Output the (x, y) coordinate of the center of the cell containing the given text.  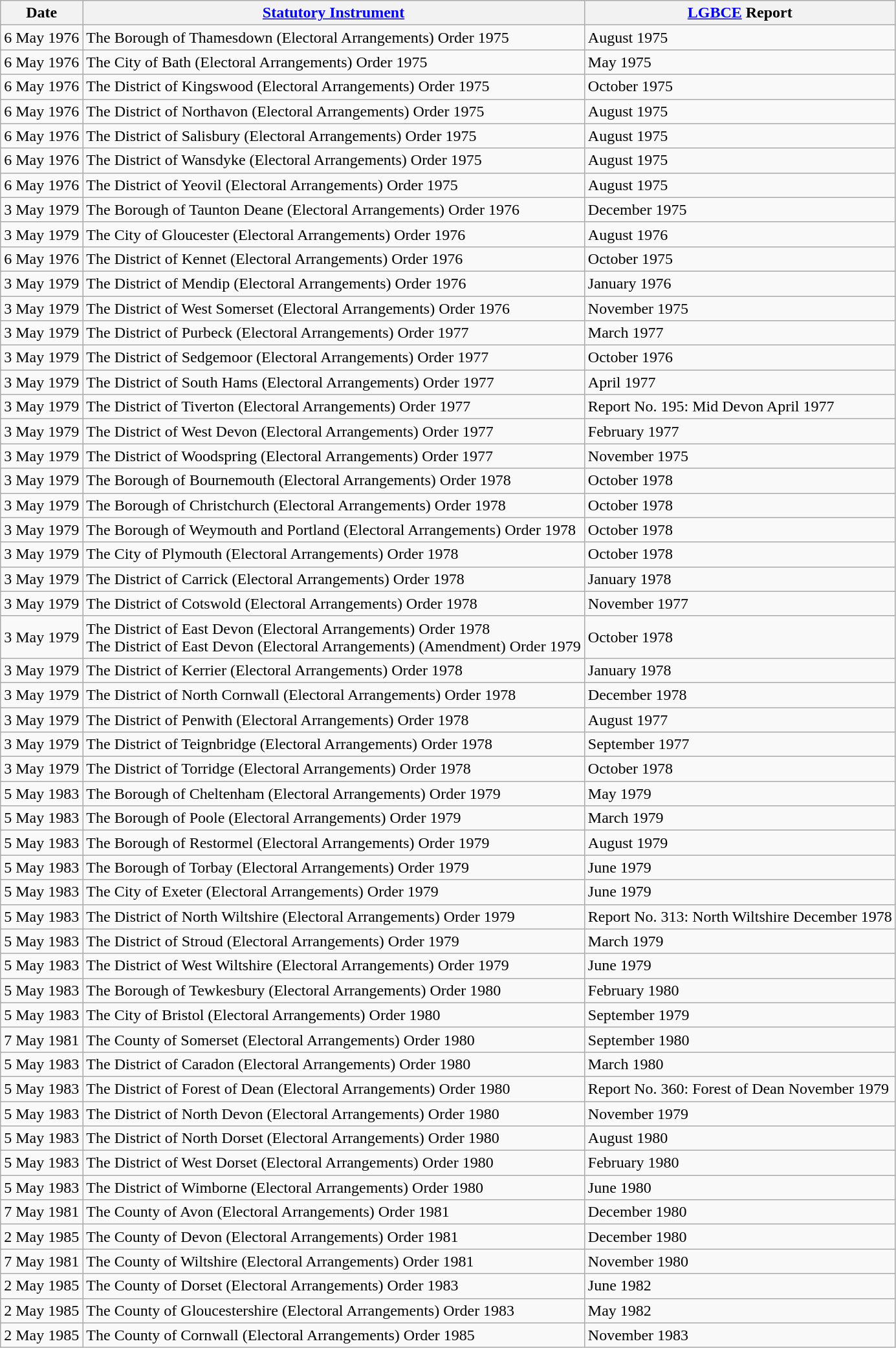
The District of Salisbury (Electoral Arrangements) Order 1975 (334, 136)
The City of Exeter (Electoral Arrangements) Order 1979 (334, 892)
The District of North Wiltshire (Electoral Arrangements) Order 1979 (334, 917)
The District of West Devon (Electoral Arrangements) Order 1977 (334, 431)
The County of Gloucestershire (Electoral Arrangements) Order 1983 (334, 1310)
The District of Purbeck (Electoral Arrangements) Order 1977 (334, 333)
March 1980 (740, 1064)
The District of Forest of Dean (Electoral Arrangements) Order 1980 (334, 1089)
The City of Bristol (Electoral Arrangements) Order 1980 (334, 1015)
September 1980 (740, 1039)
November 1977 (740, 603)
The County of Dorset (Electoral Arrangements) Order 1983 (334, 1286)
The City of Bath (Electoral Arrangements) Order 1975 (334, 62)
January 1976 (740, 283)
Statutory Instrument (334, 13)
February 1977 (740, 431)
The District of South Hams (Electoral Arrangements) Order 1977 (334, 382)
June 1982 (740, 1286)
The County of Cornwall (Electoral Arrangements) Order 1985 (334, 1335)
The County of Devon (Electoral Arrangements) Order 1981 (334, 1237)
Report No. 195: Mid Devon April 1977 (740, 407)
The Borough of Thamesdown (Electoral Arrangements) Order 1975 (334, 38)
September 1979 (740, 1015)
The District of Kingswood (Electoral Arrangements) Order 1975 (334, 87)
Report No. 313: North Wiltshire December 1978 (740, 917)
Date (41, 13)
April 1977 (740, 382)
The District of Wansdyke (Electoral Arrangements) Order 1975 (334, 160)
August 1979 (740, 843)
September 1977 (740, 745)
May 1979 (740, 794)
The District of North Cornwall (Electoral Arrangements) Order 1978 (334, 695)
The Borough of Christchurch (Electoral Arrangements) Order 1978 (334, 505)
November 1983 (740, 1335)
The Borough of Cheltenham (Electoral Arrangements) Order 1979 (334, 794)
The Borough of Poole (Electoral Arrangements) Order 1979 (334, 818)
The District of Kennet (Electoral Arrangements) Order 1976 (334, 259)
The District of East Devon (Electoral Arrangements) Order 1978The District of East Devon (Electoral Arrangements) (Amendment) Order 1979 (334, 636)
The District of Torridge (Electoral Arrangements) Order 1978 (334, 769)
December 1978 (740, 695)
The District of Stroud (Electoral Arrangements) Order 1979 (334, 941)
The Borough of Taunton Deane (Electoral Arrangements) Order 1976 (334, 210)
August 1976 (740, 234)
The Borough of Weymouth and Portland (Electoral Arrangements) Order 1978 (334, 530)
June 1980 (740, 1188)
May 1975 (740, 62)
The County of Avon (Electoral Arrangements) Order 1981 (334, 1212)
The County of Wiltshire (Electoral Arrangements) Order 1981 (334, 1261)
August 1977 (740, 720)
The Borough of Tewkesbury (Electoral Arrangements) Order 1980 (334, 990)
Report No. 360: Forest of Dean November 1979 (740, 1089)
The Borough of Bournemouth (Electoral Arrangements) Order 1978 (334, 481)
The District of Caradon (Electoral Arrangements) Order 1980 (334, 1064)
The County of Somerset (Electoral Arrangements) Order 1980 (334, 1039)
The District of North Dorset (Electoral Arrangements) Order 1980 (334, 1138)
March 1977 (740, 333)
The District of Northavon (Electoral Arrangements) Order 1975 (334, 111)
The District of Yeovil (Electoral Arrangements) Order 1975 (334, 185)
The City of Gloucester (Electoral Arrangements) Order 1976 (334, 234)
The District of Wimborne (Electoral Arrangements) Order 1980 (334, 1188)
The District of North Devon (Electoral Arrangements) Order 1980 (334, 1113)
November 1979 (740, 1113)
The District of West Wiltshire (Electoral Arrangements) Order 1979 (334, 966)
The District of West Somerset (Electoral Arrangements) Order 1976 (334, 309)
August 1980 (740, 1138)
LGBCE Report (740, 13)
May 1982 (740, 1310)
The District of Cotswold (Electoral Arrangements) Order 1978 (334, 603)
The District of Woodspring (Electoral Arrangements) Order 1977 (334, 456)
The Borough of Restormel (Electoral Arrangements) Order 1979 (334, 843)
The Borough of Torbay (Electoral Arrangements) Order 1979 (334, 867)
The District of Teignbridge (Electoral Arrangements) Order 1978 (334, 745)
The District of Carrick (Electoral Arrangements) Order 1978 (334, 579)
November 1980 (740, 1261)
The District of Penwith (Electoral Arrangements) Order 1978 (334, 720)
The District of West Dorset (Electoral Arrangements) Order 1980 (334, 1163)
The City of Plymouth (Electoral Arrangements) Order 1978 (334, 554)
October 1976 (740, 358)
The District of Mendip (Electoral Arrangements) Order 1976 (334, 283)
The District of Tiverton (Electoral Arrangements) Order 1977 (334, 407)
The District of Kerrier (Electoral Arrangements) Order 1978 (334, 670)
The District of Sedgemoor (Electoral Arrangements) Order 1977 (334, 358)
December 1975 (740, 210)
